Return the (X, Y) coordinate for the center point of the cell that contains the specified text.  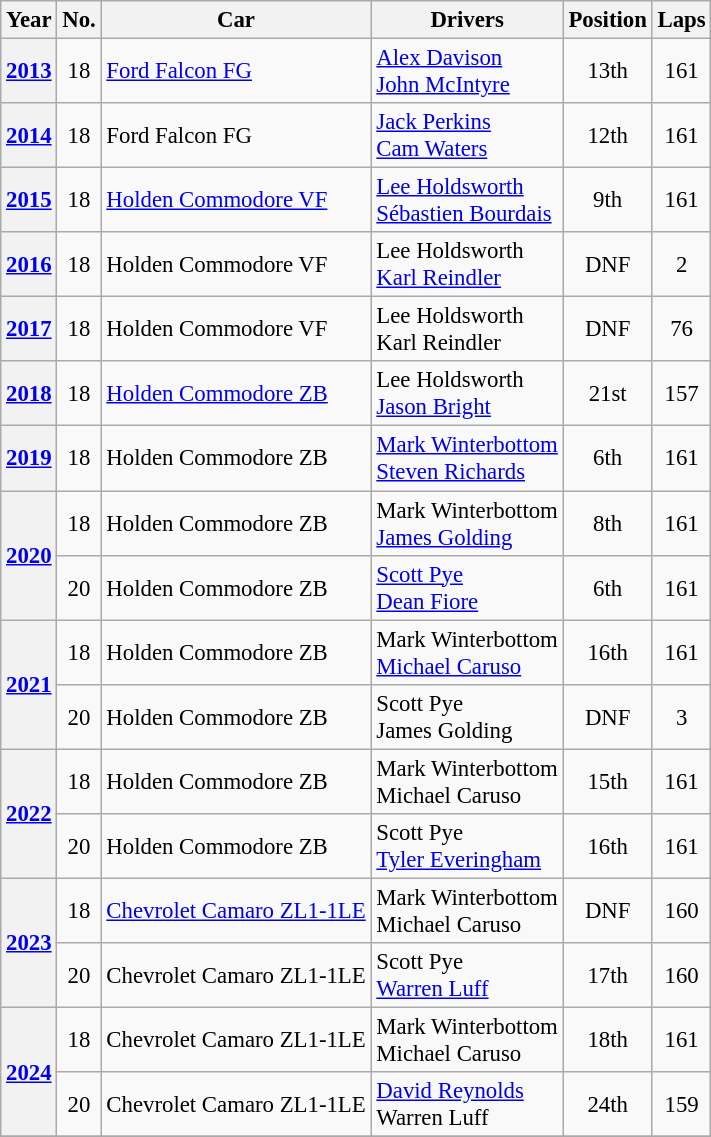
David Reynolds Warren Luff (467, 1104)
8th (608, 524)
Alex Davison John McIntyre (467, 72)
17th (608, 976)
9th (608, 200)
Mark Winterbottom James Golding (467, 524)
2015 (29, 200)
Lee Holdsworth Jason Bright (467, 394)
2021 (29, 684)
2014 (29, 136)
13th (608, 72)
2023 (29, 942)
2013 (29, 72)
15th (608, 782)
2020 (29, 556)
2018 (29, 394)
2022 (29, 814)
2019 (29, 458)
Mark Winterbottom Steven Richards (467, 458)
Lee Holdsworth Sébastien Bourdais (467, 200)
76 (682, 330)
Scott Pye Dean Fiore (467, 588)
18th (608, 1040)
Jack Perkins Cam Waters (467, 136)
2017 (29, 330)
No. (79, 20)
Scott Pye Tyler Everingham (467, 846)
3 (682, 716)
157 (682, 394)
21st (608, 394)
12th (608, 136)
159 (682, 1104)
2 (682, 264)
Position (608, 20)
Scott Pye James Golding (467, 716)
Scott Pye Warren Luff (467, 976)
Year (29, 20)
Drivers (467, 20)
2016 (29, 264)
Car (236, 20)
Laps (682, 20)
2024 (29, 1072)
24th (608, 1104)
